Find where the given text appears and provide that cell's center as [X, Y] coordinate. 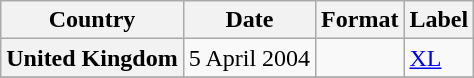
Country [92, 20]
Format [360, 20]
Date [249, 20]
Label [439, 20]
XL [439, 58]
5 April 2004 [249, 58]
United Kingdom [92, 58]
